Determine the [x, y] coordinate at the center of the cell enclosing the given text.  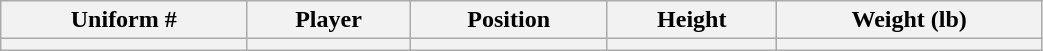
Player [328, 20]
Position [508, 20]
Uniform # [124, 20]
Height [692, 20]
Weight (lb) [909, 20]
